Capture the cell that displays the provided text and extract its [x, y] central coordinate. 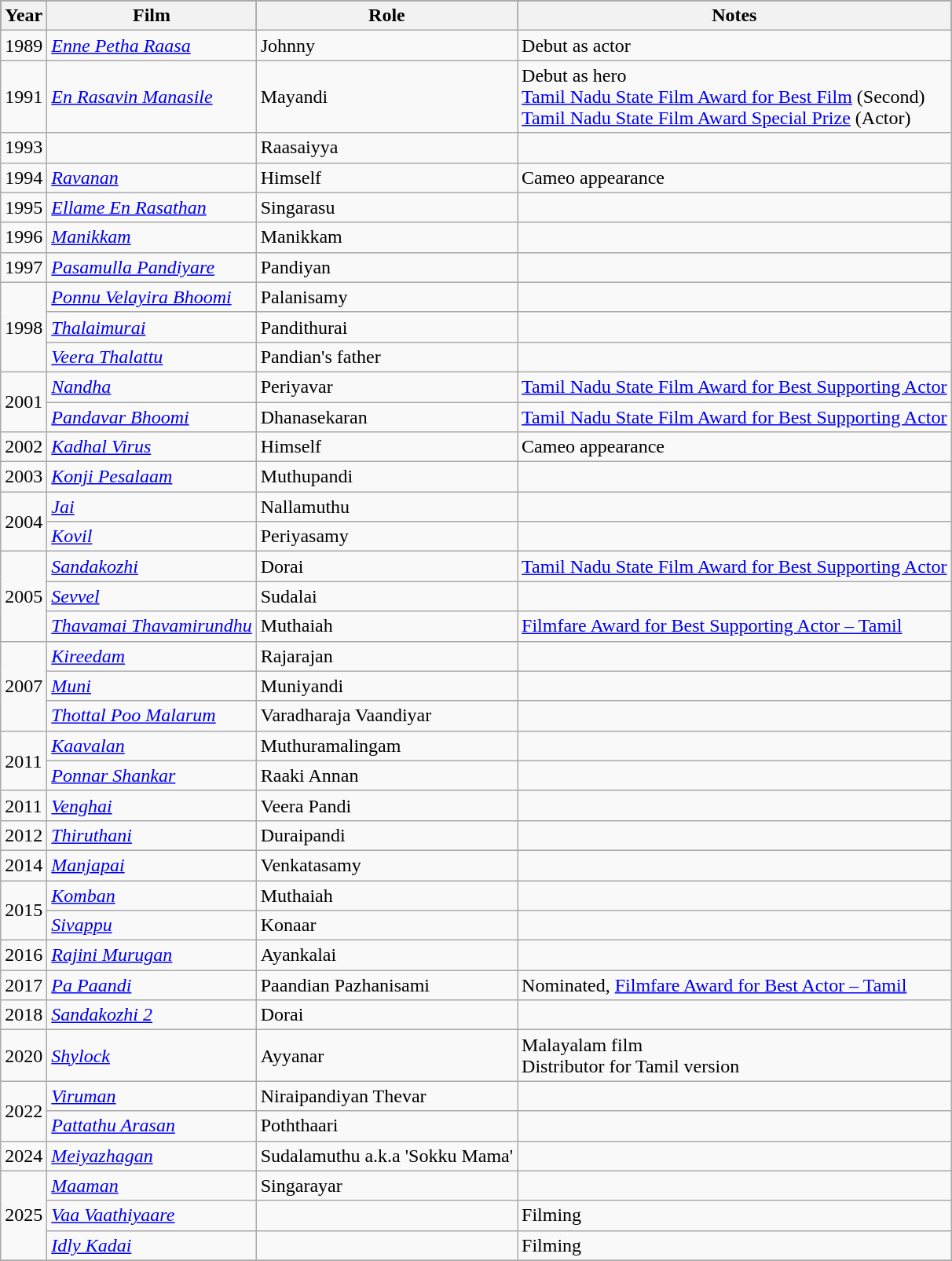
Komban [152, 895]
Pandian's father [386, 357]
Vaa Vaathiyaare [152, 1215]
En Rasavin Manasile [152, 97]
Sevvel [152, 596]
Nandha [152, 387]
Sandakozhi [152, 566]
Paandian Pazhanisami [386, 985]
Konaar [386, 926]
Singarayar [386, 1186]
Periyasamy [386, 537]
Ponnu Velayira Bhoomi [152, 297]
Muniyandi [386, 686]
Ponnar Shankar [152, 775]
Jai [152, 507]
Thalaimurai [152, 327]
Idly Kadai [152, 1245]
Pa Paandi [152, 985]
Periyavar [386, 387]
2001 [24, 401]
Year [24, 16]
Palanisamy [386, 297]
1996 [24, 237]
Shylock [152, 1056]
Pandiyan [386, 267]
Sandakozhi 2 [152, 1015]
2005 [24, 596]
Pasamulla Pandiyare [152, 267]
Debut as hero Tamil Nadu State Film Award for Best Film (Second) Tamil Nadu State Film Award Special Prize (Actor) [734, 97]
Ravanan [152, 178]
2018 [24, 1015]
2014 [24, 865]
Venkatasamy [386, 865]
2012 [24, 835]
2002 [24, 447]
Veera Thalattu [152, 357]
Role [386, 16]
Ayyanar [386, 1056]
2003 [24, 477]
Pandavar Bhoomi [152, 417]
Enne Petha Raasa [152, 46]
2022 [24, 1111]
Kovil [152, 537]
Muthupandi [386, 477]
2024 [24, 1156]
Meiyazhagan [152, 1156]
Malayalam filmDistributor for Tamil version [734, 1056]
Ellame En Rasathan [152, 207]
Pattathu Arasan [152, 1126]
Film [152, 16]
Varadharaja Vaandiyar [386, 716]
Notes [734, 16]
Konji Pesalaam [152, 477]
Thiruthani [152, 835]
1995 [24, 207]
2004 [24, 522]
Poththaari [386, 1126]
Dhanasekaran [386, 417]
Nallamuthu [386, 507]
1997 [24, 267]
1993 [24, 148]
Sudalai [386, 596]
Singarasu [386, 207]
Veera Pandi [386, 805]
Mayandi [386, 97]
Johnny [386, 46]
2007 [24, 686]
1991 [24, 97]
2020 [24, 1056]
Sudalamuthu a.k.a 'Sokku Mama' [386, 1156]
Thavamai Thavamirundhu [152, 626]
Thottal Poo Malarum [152, 716]
Duraipandi [386, 835]
Rajarajan [386, 656]
Sivappu [152, 926]
Debut as actor [734, 46]
Muthuramalingam [386, 746]
Muni [152, 686]
Raasaiyya [386, 148]
Filmfare Award for Best Supporting Actor – Tamil [734, 626]
1989 [24, 46]
Venghai [152, 805]
Pandithurai [386, 327]
Maaman [152, 1186]
Ayankalai [386, 955]
Manjapai [152, 865]
Kireedam [152, 656]
Raaki Annan [386, 775]
Viruman [152, 1096]
1994 [24, 178]
1998 [24, 327]
Rajini Murugan [152, 955]
Nominated, Filmfare Award for Best Actor – Tamil [734, 985]
2017 [24, 985]
Kaavalan [152, 746]
2015 [24, 910]
Niraipandiyan Thevar [386, 1096]
Kadhal Virus [152, 447]
2016 [24, 955]
2025 [24, 1215]
